Return the [X, Y] coordinate for the center point of the cell that contains the specified text.  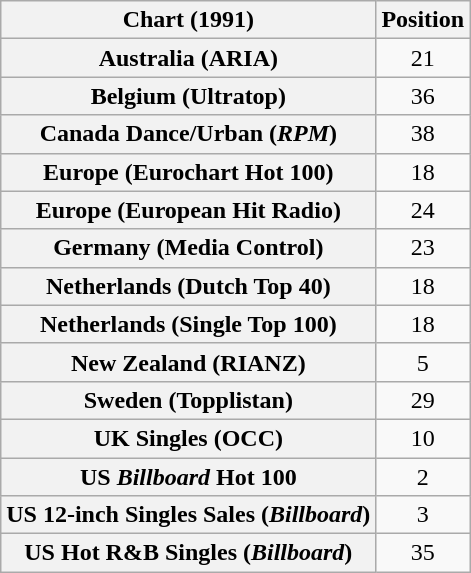
29 [423, 400]
Position [423, 20]
Germany (Media Control) [188, 248]
21 [423, 58]
UK Singles (OCC) [188, 438]
New Zealand (RIANZ) [188, 362]
Europe (Eurochart Hot 100) [188, 172]
35 [423, 553]
Belgium (Ultratop) [188, 96]
Chart (1991) [188, 20]
36 [423, 96]
23 [423, 248]
5 [423, 362]
Australia (ARIA) [188, 58]
Sweden (Topplistan) [188, 400]
US Hot R&B Singles (Billboard) [188, 553]
Netherlands (Dutch Top 40) [188, 286]
Europe (European Hit Radio) [188, 210]
38 [423, 134]
US 12-inch Singles Sales (Billboard) [188, 515]
Netherlands (Single Top 100) [188, 324]
US Billboard Hot 100 [188, 477]
Canada Dance/Urban (RPM) [188, 134]
2 [423, 477]
3 [423, 515]
10 [423, 438]
24 [423, 210]
